Detect which cell encompasses the target text, then output its (x, y) center coordinate. 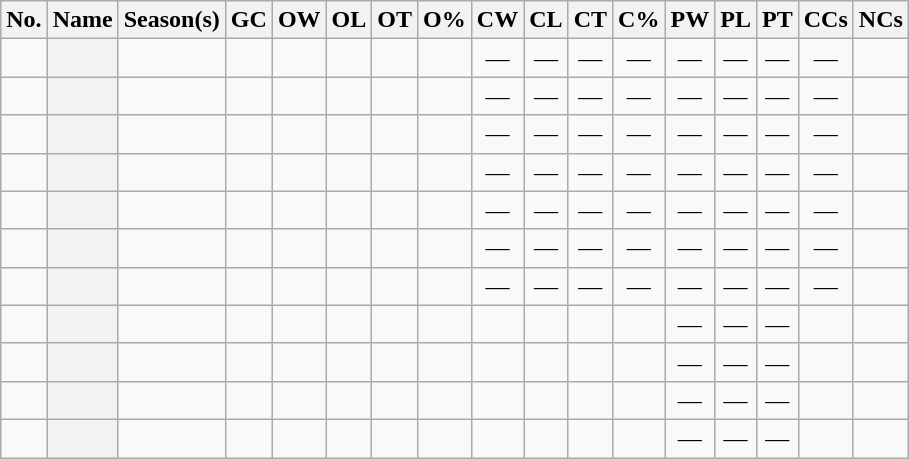
O% (445, 20)
OT (395, 20)
GC (248, 20)
No. (24, 20)
PT (777, 20)
CL (546, 20)
PW (690, 20)
CT (590, 20)
NCs (880, 20)
PL (736, 20)
Name (82, 20)
CCs (826, 20)
OW (299, 20)
Season(s) (172, 20)
C% (639, 20)
CW (497, 20)
OL (349, 20)
